Determine the [X, Y] coordinate at the center of the cell enclosing the given text.  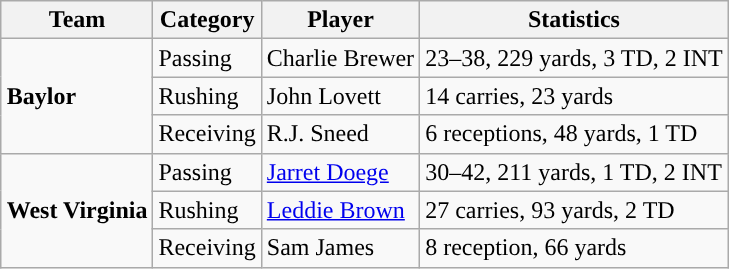
Category [207, 20]
Statistics [574, 20]
30–42, 211 yards, 1 TD, 2 INT [574, 172]
Leddie Brown [340, 210]
6 receptions, 48 yards, 1 TD [574, 134]
West Virginia [77, 210]
Team [77, 20]
Player [340, 20]
27 carries, 93 yards, 2 TD [574, 210]
14 carries, 23 yards [574, 96]
Sam James [340, 248]
John Lovett [340, 96]
23–38, 229 yards, 3 TD, 2 INT [574, 58]
8 reception, 66 yards [574, 248]
R.J. Sneed [340, 134]
Charlie Brewer [340, 58]
Baylor [77, 96]
Jarret Doege [340, 172]
